Return (x, y) of the center of cell containing provided text 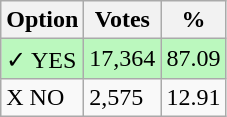
2,575 (122, 97)
87.09 (194, 59)
X NO (42, 97)
Option (42, 20)
17,364 (122, 59)
12.91 (194, 97)
% (194, 20)
✓ YES (42, 59)
Votes (122, 20)
